Extract the [X, Y] coordinate from the center of the cell holding the provided text.  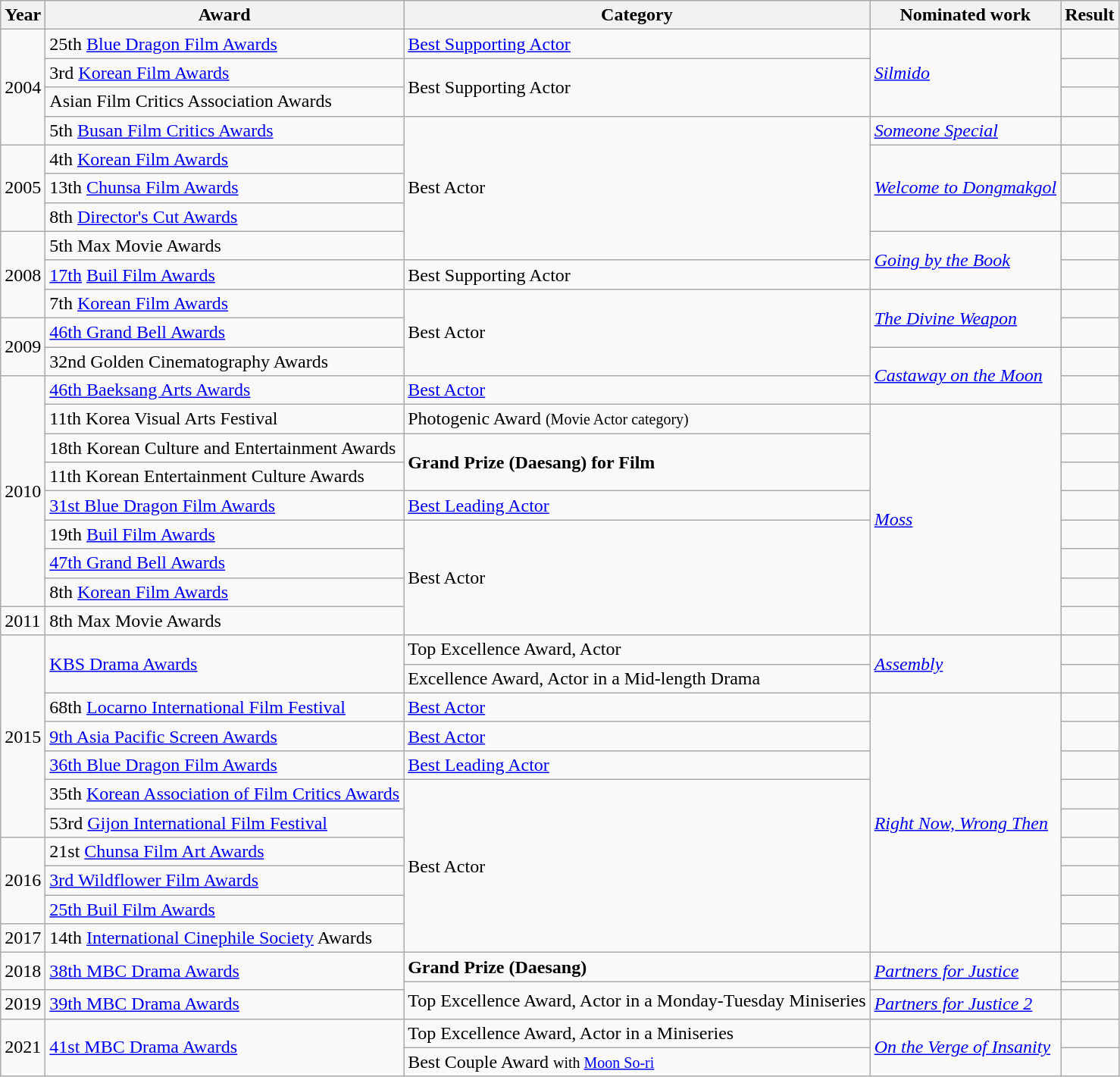
2021 [23, 1047]
14th International Cinephile Society Awards [224, 938]
Best Couple Award with Moon So-ri [637, 1062]
Moss [965, 520]
Castaway on the Moon [965, 376]
Grand Prize (Daesang) [637, 967]
68th Locarno International Film Festival [224, 707]
19th Buil Film Awards [224, 534]
13th Chunsa Film Awards [224, 188]
46th Baeksang Arts Awards [224, 390]
21st Chunsa Film Art Awards [224, 852]
46th Grand Bell Awards [224, 332]
2019 [23, 1004]
Welcome to Dongmakgol [965, 188]
KBS Drama Awards [224, 664]
The Divine Weapon [965, 318]
2016 [23, 881]
Top Excellence Award, Actor in a Miniseries [637, 1033]
39th MBC Drama Awards [224, 1004]
Year [23, 15]
3rd Korean Film Awards [224, 73]
18th Korean Culture and Entertainment Awards [224, 448]
3rd Wildflower Film Awards [224, 881]
47th Grand Bell Awards [224, 563]
Asian Film Critics Association Awards [224, 102]
31st Blue Dragon Film Awards [224, 506]
2009 [23, 346]
53rd Gijon International Film Festival [224, 822]
2008 [23, 274]
41st MBC Drama Awards [224, 1047]
Category [637, 15]
4th Korean Film Awards [224, 159]
Someone Special [965, 130]
Grand Prize (Daesang) for Film [637, 462]
Silmido [965, 73]
35th Korean Association of Film Critics Awards [224, 794]
38th MBC Drama Awards [224, 972]
2011 [23, 621]
Award [224, 15]
32nd Golden Cinematography Awards [224, 362]
Going by the Book [965, 260]
Photogenic Award (Movie Actor category) [637, 419]
Top Excellence Award, Actor in a Monday-Tuesday Miniseries [637, 1000]
Assembly [965, 664]
2018 [23, 972]
8th Max Movie Awards [224, 621]
5th Busan Film Critics Awards [224, 130]
25th Blue Dragon Film Awards [224, 44]
9th Asia Pacific Screen Awards [224, 736]
Top Excellence Award, Actor [637, 650]
Result [1090, 15]
11th Korean Entertainment Culture Awards [224, 477]
Partners for Justice 2 [965, 1004]
Right Now, Wrong Then [965, 823]
7th Korean Film Awards [224, 303]
25th Buil Film Awards [224, 910]
2010 [23, 491]
8th Director's Cut Awards [224, 217]
11th Korea Visual Arts Festival [224, 419]
2017 [23, 938]
Partners for Justice [965, 972]
36th Blue Dragon Film Awards [224, 765]
Nominated work [965, 15]
On the Verge of Insanity [965, 1047]
5th Max Movie Awards [224, 246]
2015 [23, 736]
8th Korean Film Awards [224, 592]
Excellence Award, Actor in a Mid-length Drama [637, 678]
2004 [23, 87]
17th Buil Film Awards [224, 274]
2005 [23, 188]
